Search for the cell housing the specified text and yield its [X, Y] center coordinate. 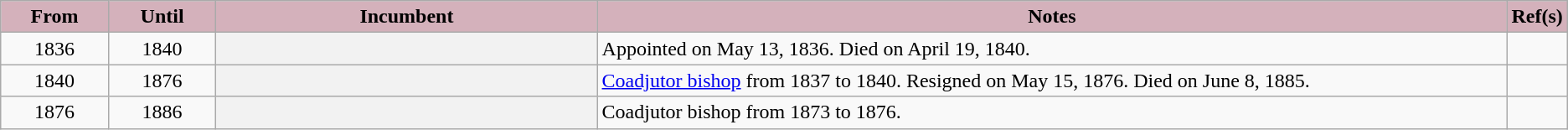
Notes [1052, 17]
1836 [55, 49]
Incumbent [407, 17]
Coadjutor bishop from 1837 to 1840. Resigned on May 15, 1876. Died on June 8, 1885. [1052, 81]
1886 [162, 112]
Appointed on May 13, 1836. Died on April 19, 1840. [1052, 49]
Ref(s) [1537, 17]
Until [162, 17]
Coadjutor bishop from 1873 to 1876. [1052, 112]
From [55, 17]
